For the text-containing cell, return its midpoint in (x, y) coordinate format. 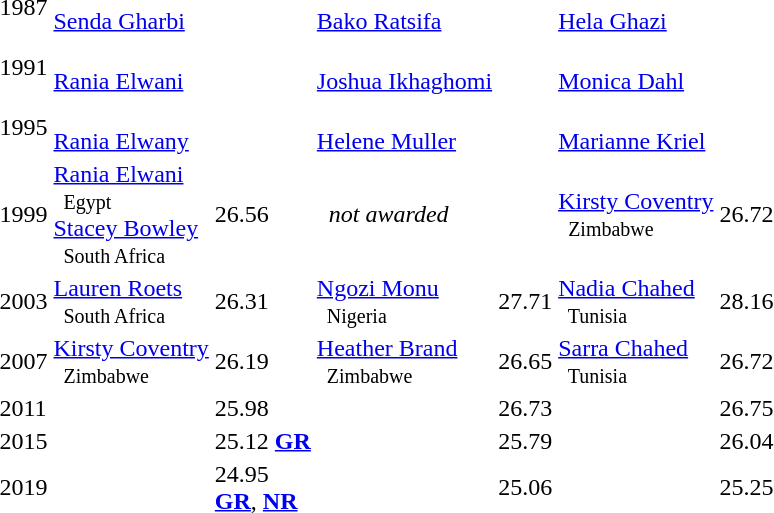
Rania Elwani (131, 68)
25.98 (262, 408)
25.79 (526, 441)
Lauren Roets South Africa (131, 302)
Heather Brand Zimbabwe (404, 362)
Ngozi Monu Nigeria (404, 302)
26.31 (262, 302)
27.71 (526, 302)
26.65 (526, 362)
26.73 (526, 408)
Sarra Chahed Tunisia (636, 362)
25.12 GR (262, 441)
26.56 (262, 214)
Marianne Kriel (636, 128)
Monica Dahl (636, 68)
Rania Elwani Egypt Stacey Bowley South Africa (131, 214)
26.19 (262, 362)
not awarded (404, 214)
Joshua Ikhaghomi (404, 68)
Nadia Chahed Tunisia (636, 302)
Helene Muller (404, 128)
Rania Elwany (131, 128)
